Return the (x, y) coordinate for the center point of the cell that contains the specified text.  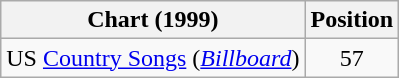
57 (352, 58)
Position (352, 20)
US Country Songs (Billboard) (153, 58)
Chart (1999) (153, 20)
